For the text-containing cell, return its midpoint in (x, y) coordinate format. 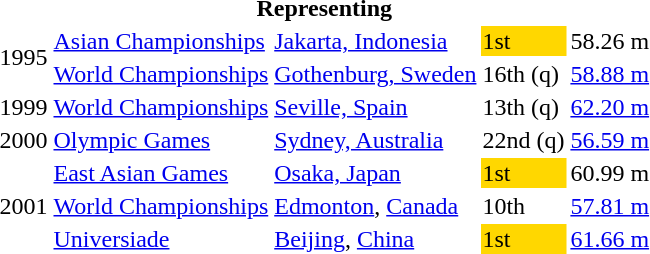
Jakarta, Indonesia (376, 41)
Gothenburg, Sweden (376, 74)
Olympic Games (161, 140)
Edmonton, Canada (376, 206)
East Asian Games (161, 173)
Seville, Spain (376, 107)
13th (q) (524, 107)
Osaka, Japan (376, 173)
Sydney, Australia (376, 140)
10th (524, 206)
Beijing, China (376, 239)
16th (q) (524, 74)
Asian Championships (161, 41)
Universiade (161, 239)
22nd (q) (524, 140)
